From the cell containing the given text, extract its center point as [x, y] coordinate. 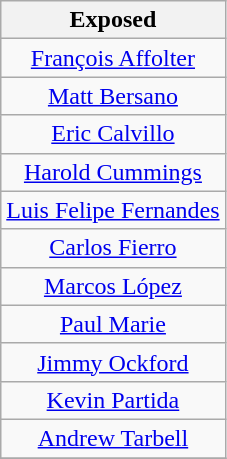
Marcos López [113, 286]
Kevin Partida [113, 400]
Matt Bersano [113, 96]
Andrew Tarbell [113, 438]
Jimmy Ockford [113, 362]
Luis Felipe Fernandes [113, 210]
Carlos Fierro [113, 248]
Paul Marie [113, 324]
Eric Calvillo [113, 134]
François Affolter [113, 58]
Exposed [113, 20]
Harold Cummings [113, 172]
